Provide the [X, Y] coordinate of the cell's center where the given text is located.  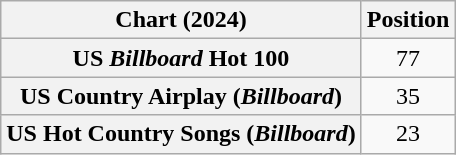
US Hot Country Songs (Billboard) [181, 134]
Chart (2024) [181, 20]
US Country Airplay (Billboard) [181, 96]
23 [408, 134]
US Billboard Hot 100 [181, 58]
35 [408, 96]
Position [408, 20]
77 [408, 58]
